Locate the cell with the specified text and output its [x, y] center coordinate. 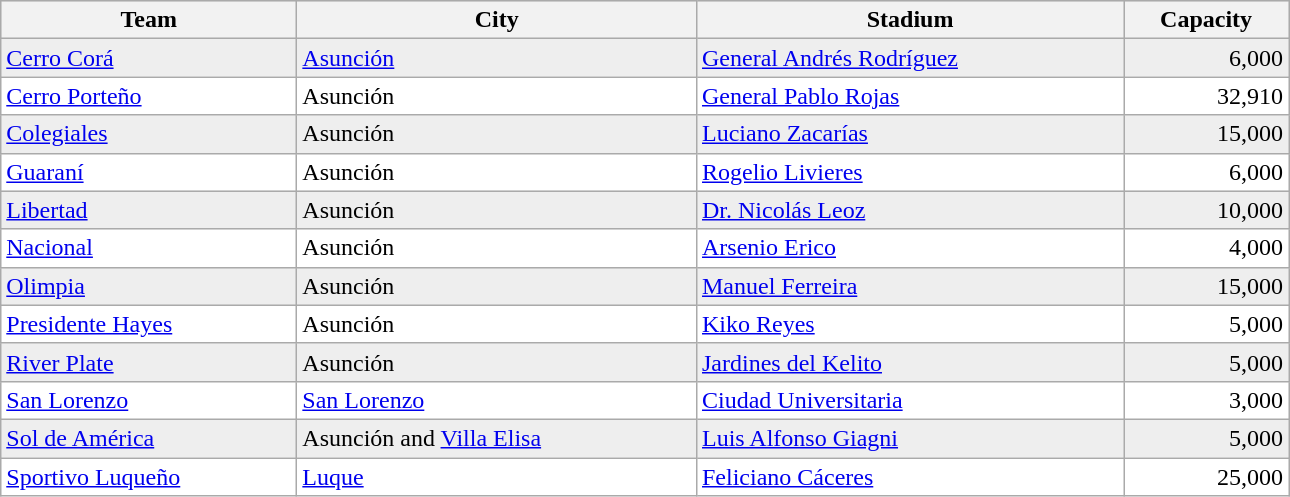
Cerro Corá [149, 58]
Sol de América [149, 438]
4,000 [1206, 248]
Rogelio Livieres [910, 172]
Stadium [910, 20]
10,000 [1206, 210]
25,000 [1206, 477]
Feliciano Cáceres [910, 477]
General Pablo Rojas [910, 96]
3,000 [1206, 400]
Guaraní [149, 172]
General Andrés Rodríguez [910, 58]
Jardines del Kelito [910, 362]
Luciano Zacarías [910, 134]
Manuel Ferreira [910, 286]
Sportivo Luqueño [149, 477]
Cerro Porteño [149, 96]
Luque [497, 477]
Asunción and Villa Elisa [497, 438]
Capacity [1206, 20]
City [497, 20]
Team [149, 20]
32,910 [1206, 96]
Ciudad Universitaria [910, 400]
River Plate [149, 362]
Arsenio Erico [910, 248]
Colegiales [149, 134]
Dr. Nicolás Leoz [910, 210]
Olimpia [149, 286]
Presidente Hayes [149, 324]
Kiko Reyes [910, 324]
Nacional [149, 248]
Luis Alfonso Giagni [910, 438]
Libertad [149, 210]
